For the text-containing cell, return its midpoint in [x, y] coordinate format. 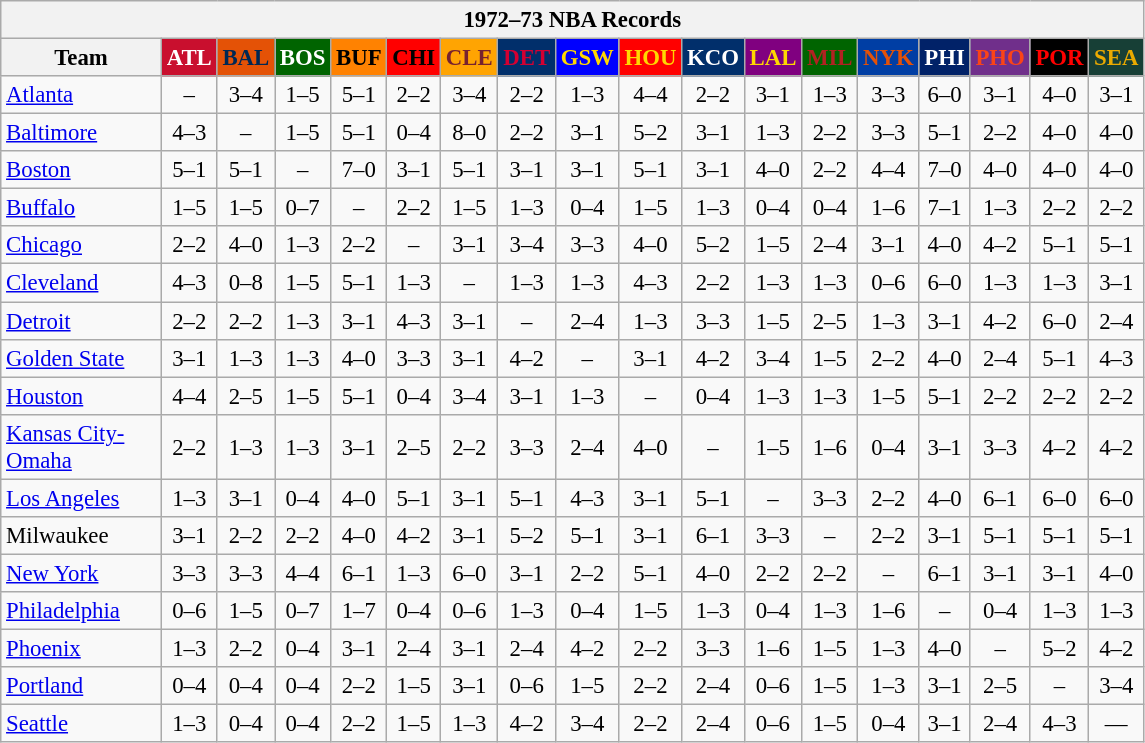
PHI [944, 58]
CLE [470, 58]
Kansas City-Omaha [82, 446]
SEA [1116, 58]
1–7 [359, 611]
DET [526, 58]
Milwaukee [82, 536]
Buffalo [82, 208]
HOU [650, 58]
Boston [82, 170]
NYK [888, 58]
ATL [189, 58]
Philadelphia [82, 611]
Seattle [82, 724]
Baltimore [82, 133]
Phoenix [82, 648]
Chicago [82, 245]
CHI [414, 58]
BOS [303, 58]
Houston [82, 396]
POR [1060, 58]
PHO [1000, 58]
Detroit [82, 321]
New York [82, 573]
1972–73 NBA Records [572, 20]
Golden State [82, 358]
MIL [830, 58]
KCO [714, 58]
BAL [246, 58]
Atlanta [82, 95]
7–1 [944, 208]
BUF [359, 58]
— [1116, 724]
GSW [587, 58]
Los Angeles [82, 498]
Portland [82, 686]
0–8 [246, 283]
LAL [772, 58]
Cleveland [82, 283]
Team [82, 58]
8–0 [470, 133]
